Return (x, y) of the center of cell containing provided text 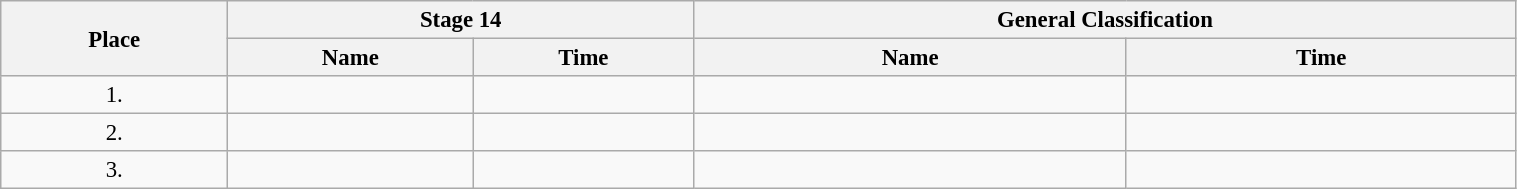
General Classification (1105, 20)
3. (114, 170)
Place (114, 38)
1. (114, 95)
2. (114, 133)
Stage 14 (461, 20)
